Return the (x, y) coordinate for the center point of the cell that contains the specified text.  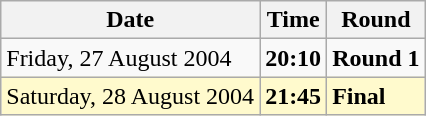
21:45 (294, 96)
Final (376, 96)
Friday, 27 August 2004 (130, 58)
20:10 (294, 58)
Time (294, 20)
Round 1 (376, 58)
Date (130, 20)
Round (376, 20)
Saturday, 28 August 2004 (130, 96)
